From the cell containing the given text, extract its center point as (x, y) coordinate. 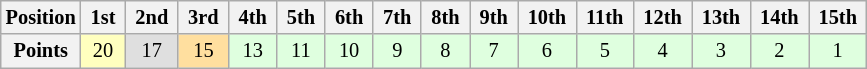
15th (838, 17)
12th (662, 17)
3 (721, 51)
8th (445, 17)
17 (152, 51)
8 (445, 51)
Position (41, 17)
6 (547, 51)
2 (779, 51)
1 (838, 51)
1st (104, 17)
13 (253, 51)
11 (301, 51)
4 (662, 51)
9 (397, 51)
5 (604, 51)
4th (253, 17)
Points (41, 51)
6th (349, 17)
5th (301, 17)
7th (397, 17)
20 (104, 51)
11th (604, 17)
9th (494, 17)
3rd (203, 17)
14th (779, 17)
10 (349, 51)
7 (494, 51)
2nd (152, 17)
13th (721, 17)
10th (547, 17)
15 (203, 51)
